From the cell containing the given text, extract its center point as (x, y) coordinate. 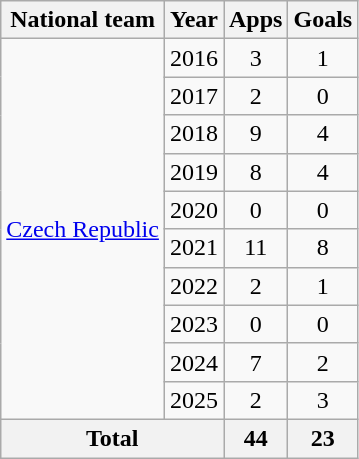
7 (256, 362)
Goals (323, 20)
2022 (194, 286)
National team (83, 20)
2021 (194, 248)
2025 (194, 400)
2018 (194, 134)
Apps (256, 20)
9 (256, 134)
2020 (194, 210)
Year (194, 20)
2019 (194, 172)
2023 (194, 324)
23 (323, 438)
44 (256, 438)
2016 (194, 58)
Total (112, 438)
Czech Republic (83, 230)
11 (256, 248)
2024 (194, 362)
2017 (194, 96)
